Pinpoint the cell where the given text exists, returning its [x, y] midpoint coordinate. 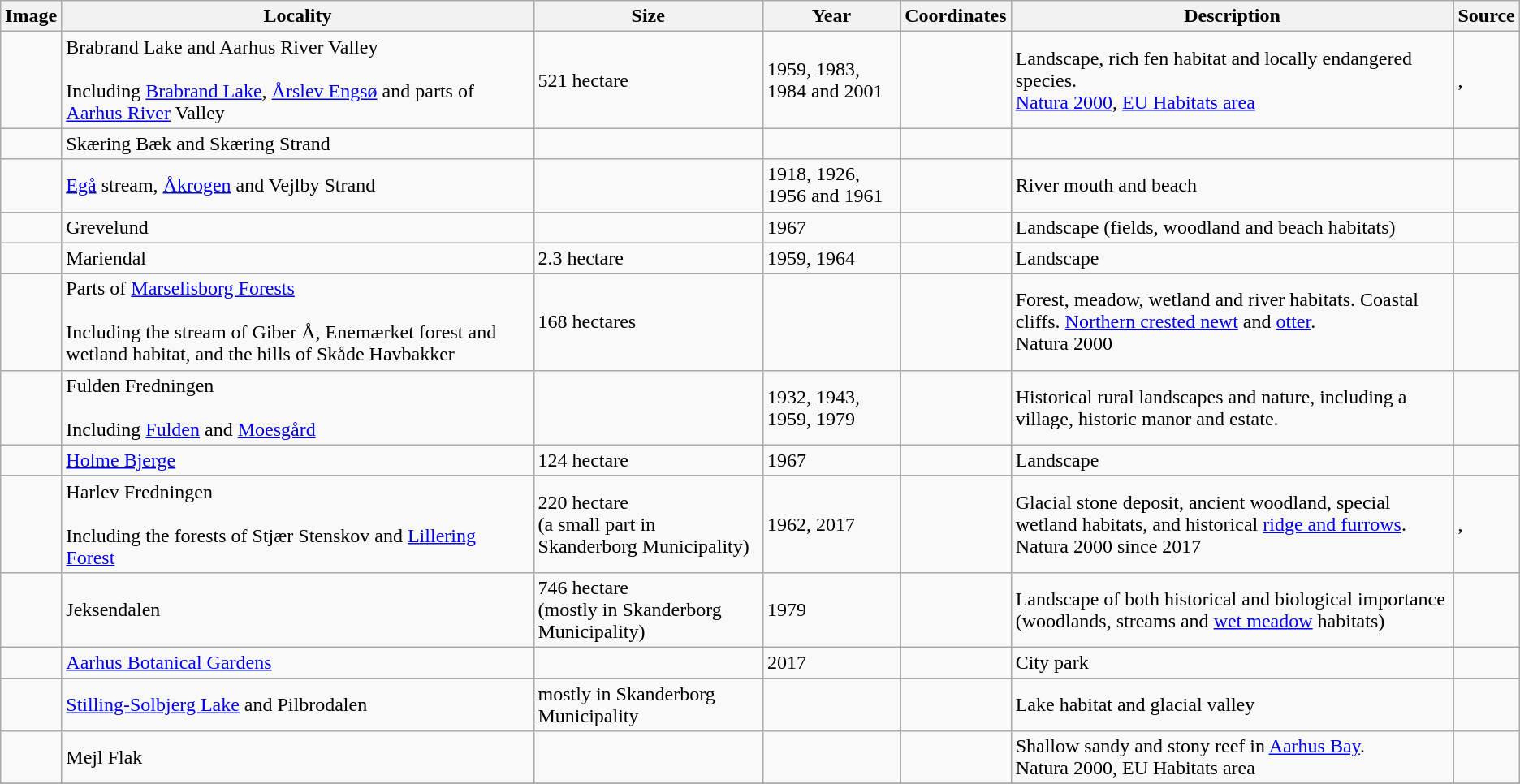
Holme Bjerge [297, 460]
Parts of Marselisborg Forests Including the stream of Giber Å, Enemærket forest and wetland habitat, and the hills of Skåde Havbakker [297, 321]
Skæring Bæk and Skæring Strand [297, 144]
Aarhus Botanical Gardens [297, 662]
1962, 2017 [831, 524]
Mariendal [297, 258]
Landscape, rich fen habitat and locally endangered species.Natura 2000, EU Habitats area [1233, 80]
Coordinates [956, 16]
Year [831, 16]
2017 [831, 662]
Locality [297, 16]
Grevelund [297, 227]
Glacial stone deposit, ancient woodland, special wetland habitats, and historical ridge and furrows.Natura 2000 since 2017 [1233, 524]
Brabrand Lake and Aarhus River Valley Including Brabrand Lake, Årslev Engsø and parts of Aarhus River Valley [297, 80]
1918, 1926, 1956 and 1961 [831, 185]
Image [31, 16]
Harlev Fredningen Including the forests of Stjær Stenskov and Lillering Forest [297, 524]
Fulden Fredningen Including Fulden and Moesgård [297, 407]
746 hectare(mostly in Skanderborg Municipality) [648, 610]
521 hectare [648, 80]
Egå stream, Åkrogen and Vejlby Strand [297, 185]
mostly in Skanderborg Municipality [648, 704]
Description [1233, 16]
Size [648, 16]
City park [1233, 662]
Landscape of both historical and biological importance(woodlands, streams and wet meadow habitats) [1233, 610]
Forest, meadow, wetland and river habitats. Coastal cliffs. Northern crested newt and otter.Natura 2000 [1233, 321]
220 hectare(a small part in Skanderborg Municipality) [648, 524]
Source [1486, 16]
168 hectares [648, 321]
Landscape (fields, woodland and beach habitats) [1233, 227]
1959, 1983, 1984 and 2001 [831, 80]
Jeksendalen [297, 610]
Mejl Flak [297, 758]
1932, 1943, 1959, 1979 [831, 407]
Stilling-Solbjerg Lake and Pilbrodalen [297, 704]
1979 [831, 610]
Historical rural landscapes and nature, including a village, historic manor and estate. [1233, 407]
Shallow sandy and stony reef in Aarhus Bay. Natura 2000, EU Habitats area [1233, 758]
2.3 hectare [648, 258]
Lake habitat and glacial valley [1233, 704]
River mouth and beach [1233, 185]
1959, 1964 [831, 258]
124 hectare [648, 460]
